Pinpoint the cell where the given text exists, returning its (X, Y) midpoint coordinate. 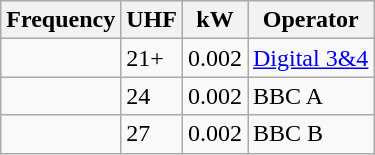
24 (152, 96)
Frequency (61, 20)
27 (152, 134)
BBC A (311, 96)
Digital 3&4 (311, 58)
UHF (152, 20)
kW (214, 20)
21+ (152, 58)
Operator (311, 20)
BBC B (311, 134)
